Search for the cell housing the specified text and yield its [x, y] center coordinate. 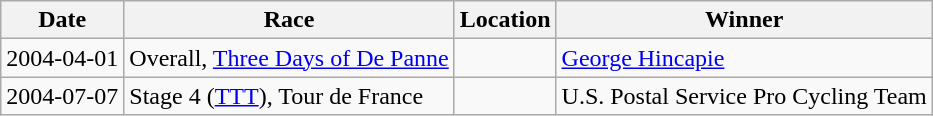
2004-04-01 [62, 58]
Stage 4 (TTT), Tour de France [290, 96]
George Hincapie [744, 58]
Overall, Three Days of De Panne [290, 58]
2004-07-07 [62, 96]
Location [505, 20]
Date [62, 20]
U.S. Postal Service Pro Cycling Team [744, 96]
Race [290, 20]
Winner [744, 20]
